Search for the cell housing the specified text and yield its [x, y] center coordinate. 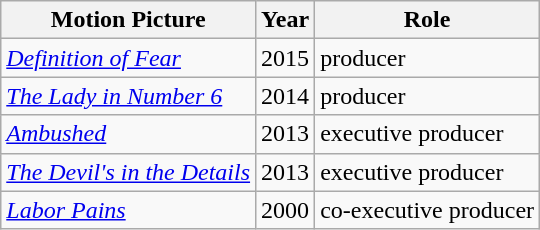
Definition of Fear [128, 58]
2000 [286, 210]
Motion Picture [128, 20]
The Lady in Number 6 [128, 96]
2015 [286, 58]
2014 [286, 96]
Year [286, 20]
Ambushed [128, 134]
Labor Pains [128, 210]
The Devil's in the Details [128, 172]
co-executive producer [428, 210]
Role [428, 20]
